Output the (x, y) coordinate of the center of the cell containing the given text.  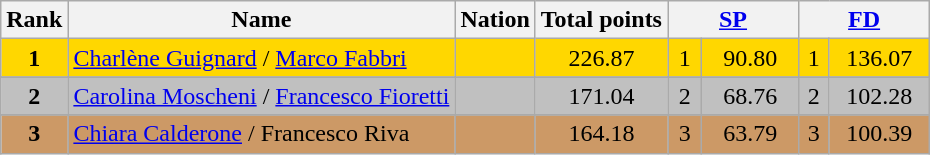
Rank (34, 20)
SP (734, 20)
102.28 (880, 96)
90.80 (750, 58)
FD (864, 20)
100.39 (880, 134)
63.79 (750, 134)
171.04 (601, 96)
68.76 (750, 96)
226.87 (601, 58)
Total points (601, 20)
Nation (495, 20)
136.07 (880, 58)
Name (262, 20)
164.18 (601, 134)
Chiara Calderone / Francesco Riva (262, 134)
Carolina Moscheni / Francesco Fioretti (262, 96)
Charlène Guignard / Marco Fabbri (262, 58)
